Output the [x, y] coordinate of the center of the cell containing the given text.  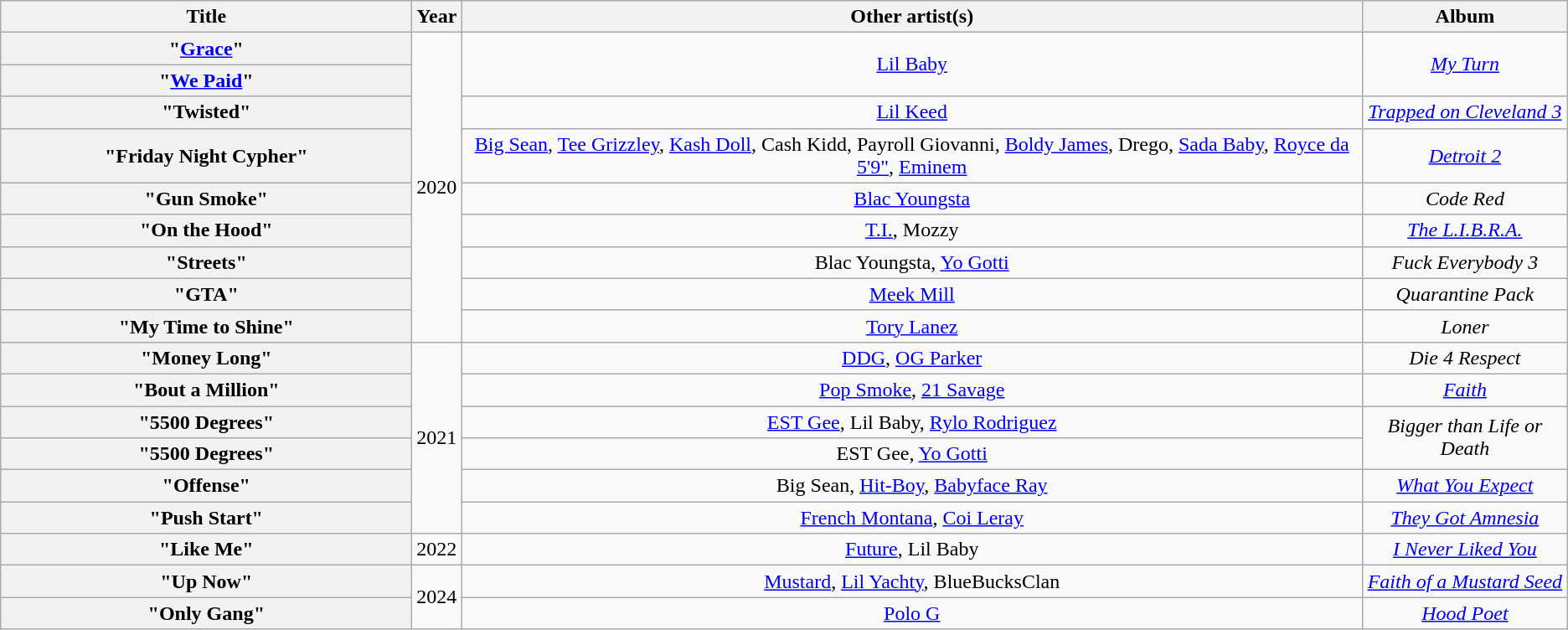
My Turn [1466, 65]
"We Paid" [206, 80]
"Like Me" [206, 550]
Loner [1466, 326]
"Gun Smoke" [206, 199]
"On the Hood" [206, 230]
Die 4 Respect [1466, 358]
2020 [437, 188]
2021 [437, 437]
EST Gee, Lil Baby, Rylo Rodriguez [912, 421]
"Up Now" [206, 581]
"Bout a Million" [206, 390]
Quarantine Pack [1466, 294]
2022 [437, 550]
Pop Smoke, 21 Savage [912, 390]
Big Sean, Tee Grizzley, Kash Doll, Cash Kidd, Payroll Giovanni, Boldy James, Drego, Sada Baby, Royce da 5'9", Eminem [912, 156]
"Twisted" [206, 112]
Faith of a Mustard Seed [1466, 581]
"Push Start" [206, 518]
"Streets" [206, 262]
Lil Keed [912, 112]
Title [206, 17]
Code Red [1466, 199]
"Offense" [206, 486]
Future, Lil Baby [912, 550]
I Never Liked You [1466, 550]
Detroit 2 [1466, 156]
T.I., Mozzy [912, 230]
"Friday Night Cypher" [206, 156]
Year [437, 17]
Hood Poet [1466, 613]
DDG, OG Parker [912, 358]
Album [1466, 17]
Fuck Everybody 3 [1466, 262]
Big Sean, Hit-Boy, Babyface Ray [912, 486]
Blac Youngsta, Yo Gotti [912, 262]
Other artist(s) [912, 17]
Bigger than Life or Death [1466, 437]
EST Gee, Yo Gotti [912, 454]
Blac Youngsta [912, 199]
Mustard, Lil Yachty, BlueBucksClan [912, 581]
What You Expect [1466, 486]
The L.I.B.R.A. [1466, 230]
"Grace" [206, 49]
Polo G [912, 613]
"GTA" [206, 294]
Tory Lanez [912, 326]
2024 [437, 597]
"Only Gang" [206, 613]
They Got Amnesia [1466, 518]
French Montana, Coi Leray [912, 518]
"My Time to Shine" [206, 326]
Trapped on Cleveland 3 [1466, 112]
Meek Mill [912, 294]
"Money Long" [206, 358]
Faith [1466, 390]
Lil Baby [912, 65]
